Output the (x, y) coordinate of the center of the cell containing the given text.  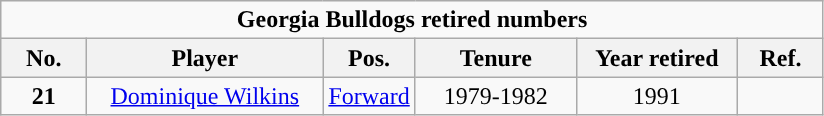
Year retired (656, 58)
No. (44, 58)
21 (44, 96)
Forward (369, 96)
Dominique Wilkins (205, 96)
Ref. (780, 58)
Player (205, 58)
Georgia Bulldogs retired numbers (412, 20)
Tenure (496, 58)
1991 (656, 96)
1979-1982 (496, 96)
Pos. (369, 58)
